Identify which cell holds the provided text, then report its [X, Y] central coordinate. 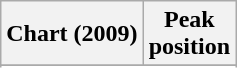
Peakposition [189, 34]
Chart (2009) [72, 34]
